Identify which cell holds the provided text, then report its (x, y) central coordinate. 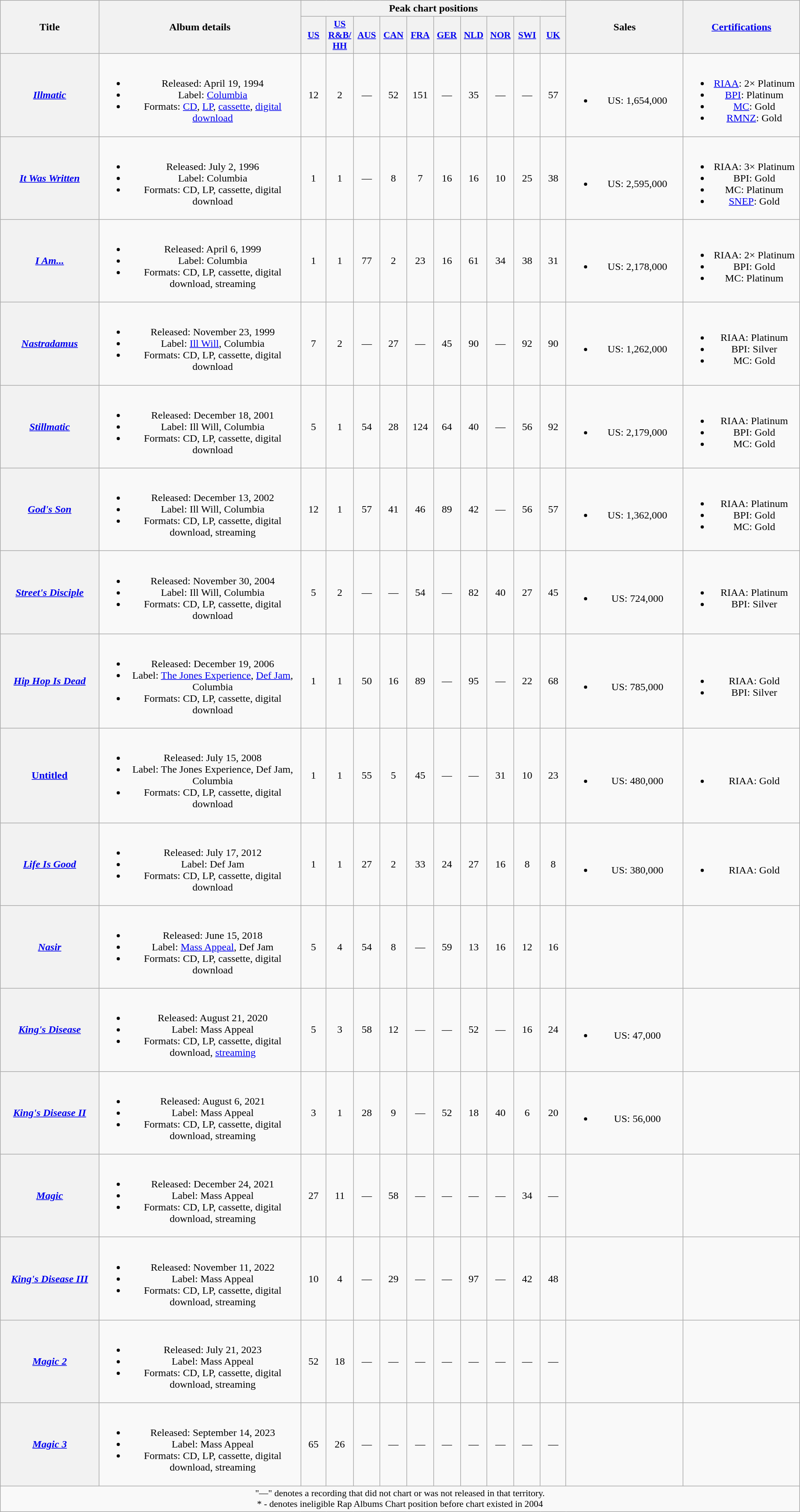
13 (474, 947)
RIAA: 2× PlatinumBPI: GoldMC: Platinum (742, 261)
Stillmatic (50, 427)
God's Son (50, 510)
Released: July 17, 2012Label: Def JamFormats: CD, LP, cassette, digital download (200, 864)
Album details (200, 27)
Magic 3 (50, 1444)
US: 1,262,000 (624, 344)
US: 480,000 (624, 776)
Released: April 6, 1999Label: ColumbiaFormats: CD, LP, cassette, digital download, streaming (200, 261)
Illmatic (50, 95)
US (314, 35)
Released: July 15, 2008Label: The Jones Experience, Def Jam, ColumbiaFormats: CD, LP, cassette, digital download (200, 776)
RIAA: 3× PlatinumBPI: GoldMC: PlatinumSNEP: Gold (742, 178)
Life Is Good (50, 864)
9 (393, 1113)
US: 56,000 (624, 1113)
King's Disease III (50, 1278)
Nastradamus (50, 344)
It Was Written (50, 178)
US: 1,362,000 (624, 510)
US: 2,595,000 (624, 178)
151 (420, 95)
Released: July 2, 1996Label: ColumbiaFormats: CD, LP, cassette, digital download (200, 178)
Released: September 14, 2023Label: Mass AppealFormats: CD, LP, cassette, digital download, streaming (200, 1444)
UK (553, 35)
22 (527, 681)
Untitled (50, 776)
50 (367, 681)
59 (447, 947)
US: 724,000 (624, 592)
Magic 2 (50, 1361)
US: 1,654,000 (624, 95)
GER (447, 35)
Released: November 23, 1999Label: Ill Will, ColumbiaFormats: CD, LP, cassette, digital download (200, 344)
RIAA: 2× PlatinumBPI: PlatinumMC: GoldRMNZ: Gold (742, 95)
Released: August 6, 2021Label: Mass AppealFormats: CD, LP, cassette, digital download, streaming (200, 1113)
20 (553, 1113)
64 (447, 427)
95 (474, 681)
Street's Disciple (50, 592)
77 (367, 261)
46 (420, 510)
97 (474, 1278)
RIAA: PlatinumBPI: SilverMC: Gold (742, 344)
29 (393, 1278)
Released: December 13, 2002Label: Ill Will, ColumbiaFormats: CD, LP, cassette, digital download, streaming (200, 510)
11 (340, 1196)
NOR (501, 35)
82 (474, 592)
SWI (527, 35)
65 (314, 1444)
Released: November 11, 2022Label: Mass AppealFormats: CD, LP, cassette, digital download, streaming (200, 1278)
Nasir (50, 947)
Peak chart positions (433, 9)
Released: July 21, 2023Label: Mass AppealFormats: CD, LP, cassette, digital download, streaming (200, 1361)
Certifications (742, 27)
Sales (624, 27)
55 (367, 776)
RIAA: PlatinumBPI: Silver (742, 592)
68 (553, 681)
FRA (420, 35)
US: 785,000 (624, 681)
Released: August 21, 2020Label: Mass AppealFormats: CD, LP, cassette, digital download, streaming (200, 1030)
King's Disease II (50, 1113)
US: 47,000 (624, 1030)
124 (420, 427)
Hip Hop Is Dead (50, 681)
RIAA: GoldBPI: Silver (742, 681)
Magic (50, 1196)
6 (527, 1113)
48 (553, 1278)
CAN (393, 35)
NLD (474, 35)
US: 2,178,000 (624, 261)
US: 380,000 (624, 864)
Released: December 24, 2021Label: Mass AppealFormats: CD, LP, cassette, digital download, streaming (200, 1196)
Released: December 18, 2001Label: Ill Will, ColumbiaFormats: CD, LP, cassette, digital download (200, 427)
61 (474, 261)
26 (340, 1444)
41 (393, 510)
Released: December 19, 2006Label: The Jones Experience, Def Jam, ColumbiaFormats: CD, LP, cassette, digital download (200, 681)
AUS (367, 35)
US: 2,179,000 (624, 427)
King's Disease (50, 1030)
33 (420, 864)
Released: April 19, 1994Label: ColumbiaFormats: CD, LP, cassette, digital download (200, 95)
Title (50, 27)
Released: June 15, 2018Label: Mass Appeal, Def JamFormats: CD, LP, cassette, digital download (200, 947)
35 (474, 95)
I Am... (50, 261)
25 (527, 178)
Released: November 30, 2004Label: Ill Will, ColumbiaFormats: CD, LP, cassette, digital download (200, 592)
USR&B/HH (340, 35)
